Locate the cell with the specified text and output its [x, y] center coordinate. 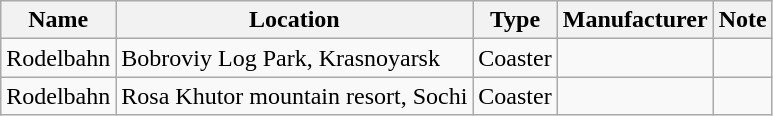
Name [58, 20]
Bobroviy Log Park, Krasnoyarsk [294, 58]
Type [515, 20]
Rosa Khutor mountain resort, Sochi [294, 96]
Manufacturer [635, 20]
Location [294, 20]
Note [742, 20]
